Return the (x, y) coordinate for the center point of the cell that contains the specified text.  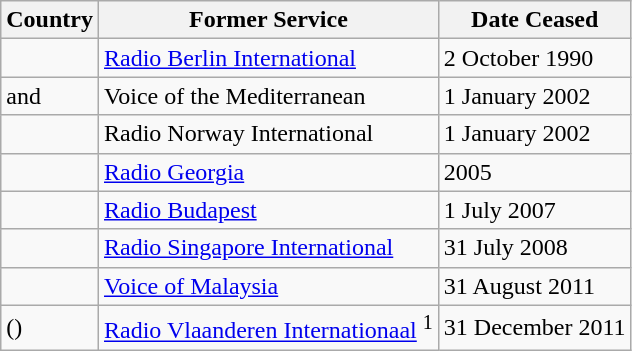
Former Service (268, 20)
Radio Georgia (268, 172)
Voice of the Mediterranean (268, 96)
Radio Budapest (268, 210)
2 October 1990 (534, 58)
31 July 2008 (534, 248)
Radio Singapore International (268, 248)
() (50, 328)
Voice of Malaysia (268, 286)
and (50, 96)
31 August 2011 (534, 286)
2005 (534, 172)
1 July 2007 (534, 210)
Radio Berlin International (268, 58)
Country (50, 20)
Radio Norway International (268, 134)
31 December 2011 (534, 328)
Date Ceased (534, 20)
Radio Vlaanderen Internationaal 1 (268, 328)
